Determine the (X, Y) coordinate at the center of the cell enclosing the given text.  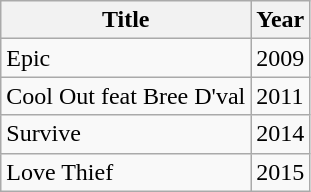
2014 (280, 134)
Cool Out feat Bree D'val (126, 96)
Survive (126, 134)
Title (126, 20)
2011 (280, 96)
Year (280, 20)
Epic (126, 58)
Love Thief (126, 172)
2015 (280, 172)
2009 (280, 58)
